Determine the (X, Y) coordinate at the center of the cell enclosing the given text.  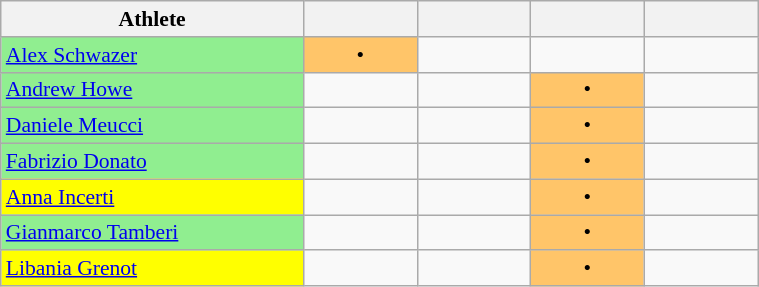
Anna Incerti (152, 197)
Fabrizio Donato (152, 162)
Andrew Howe (152, 90)
Libania Grenot (152, 269)
Athlete (152, 19)
Daniele Meucci (152, 126)
Gianmarco Tamberi (152, 233)
Alex Schwazer (152, 55)
